Return [X, Y] of the center of cell containing provided text 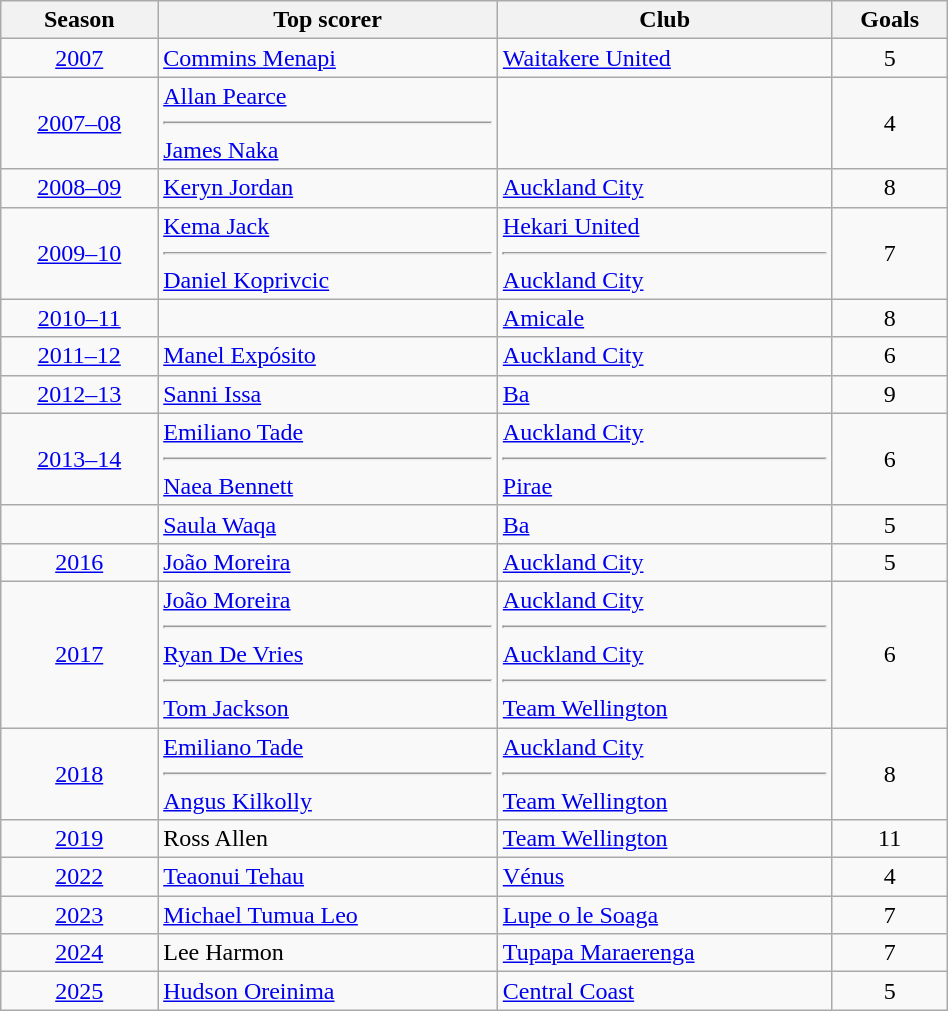
Auckland City Auckland City Team Wellington [664, 654]
Michael Tumua Leo [328, 915]
Saula Waqa [328, 524]
Teaonui Tehau [328, 877]
Kema Jack Daniel Koprivcic [328, 253]
2011–12 [80, 356]
Team Wellington [664, 839]
2018 [80, 774]
2007–08 [80, 123]
João Moreira Ryan De Vries Tom Jackson [328, 654]
Auckland City Pirae [664, 459]
Amicale [664, 318]
Lupe o le Soaga [664, 915]
9 [890, 394]
2008–09 [80, 188]
2025 [80, 991]
2022 [80, 877]
2012–13 [80, 394]
Ross Allen [328, 839]
Allan Pearce James Naka [328, 123]
Lee Harmon [328, 953]
Central Coast [664, 991]
Manel Expósito [328, 356]
Keryn Jordan [328, 188]
Auckland City Team Wellington [664, 774]
Top scorer [328, 20]
2009–10 [80, 253]
Emiliano Tade Naea Bennett [328, 459]
2024 [80, 953]
Goals [890, 20]
Vénus [664, 877]
Hudson Oreinima [328, 991]
Sanni Issa [328, 394]
2019 [80, 839]
2023 [80, 915]
Tupapa Maraerenga [664, 953]
Commins Menapi [328, 58]
Waitakere United [664, 58]
2013–14 [80, 459]
11 [890, 839]
Club [664, 20]
2016 [80, 562]
João Moreira [328, 562]
Hekari United Auckland City [664, 253]
Season [80, 20]
2017 [80, 654]
2007 [80, 58]
2010–11 [80, 318]
Emiliano Tade Angus Kilkolly [328, 774]
